Search for the cell housing the specified text and yield its (X, Y) center coordinate. 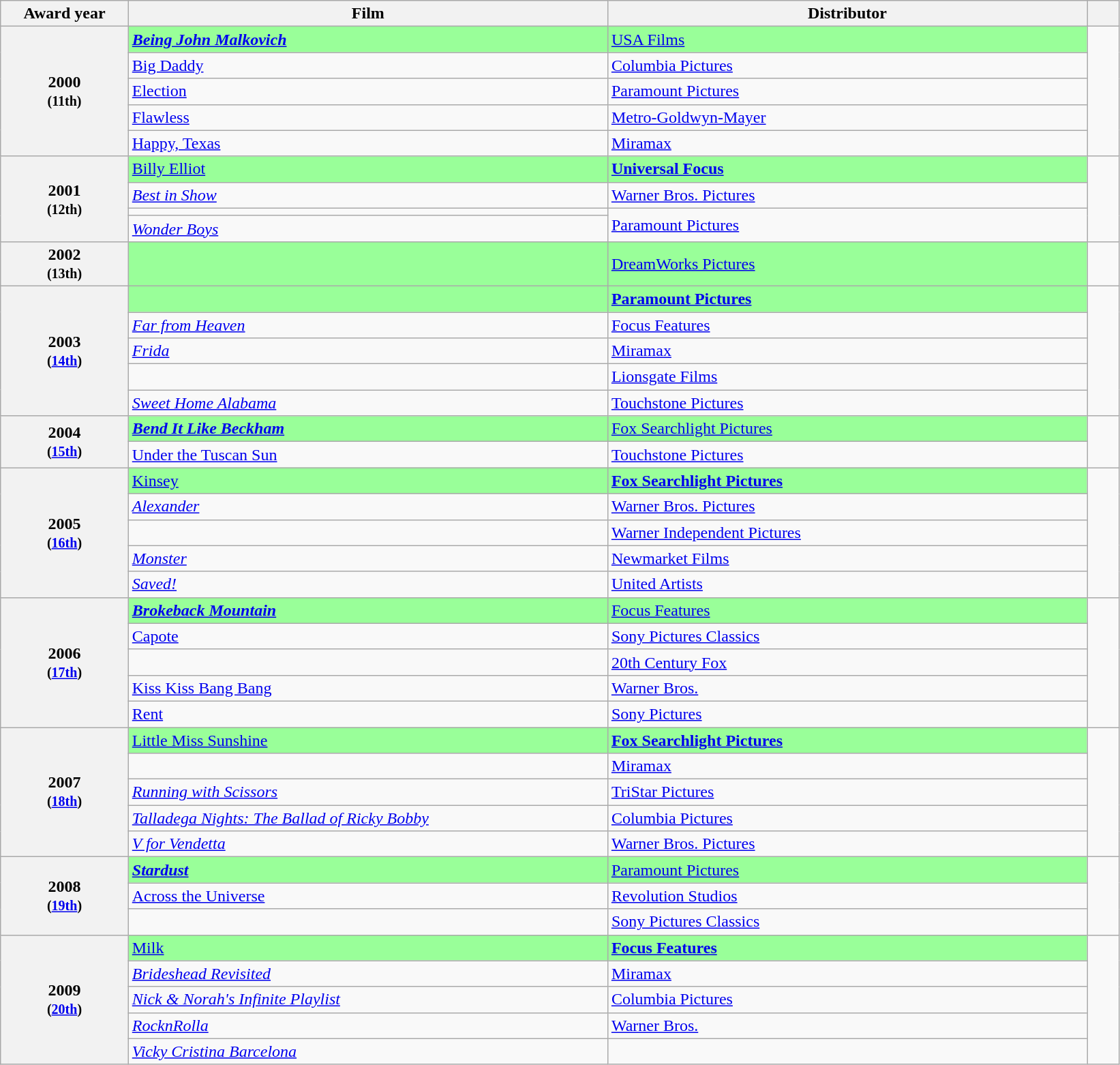
2009(20th) (65, 1000)
Monster (368, 558)
Bend It Like Beckham (368, 429)
TriStar Pictures (847, 792)
Saved! (368, 584)
2004(15th) (65, 442)
Happy, Texas (368, 143)
Universal Focus (847, 169)
Under the Tuscan Sun (368, 455)
2000(11th) (65, 91)
Frida (368, 351)
Across the Universe (368, 896)
RocknRolla (368, 1025)
2003(14th) (65, 350)
United Artists (847, 584)
DreamWorks Pictures (847, 263)
Best in Show (368, 195)
Big Daddy (368, 65)
2001(12th) (65, 199)
Vicky Cristina Barcelona (368, 1051)
Metro-Goldwyn-Mayer (847, 117)
Being John Malkovich (368, 40)
Flawless (368, 117)
Talladega Nights: The Ballad of Ricky Bobby (368, 818)
Award year (65, 14)
Kiss Kiss Bang Bang (368, 688)
Sweet Home Alabama (368, 403)
Lionsgate Films (847, 377)
USA Films (847, 40)
Little Miss Sunshine (368, 740)
Rent (368, 714)
Distributor (847, 14)
Film (368, 14)
Far from Heaven (368, 325)
Wonder Boys (368, 228)
Kinsey (368, 481)
Billy Elliot (368, 169)
Brideshead Revisited (368, 974)
Alexander (368, 507)
Warner Independent Pictures (847, 532)
Milk (368, 948)
Election (368, 91)
Brokeback Mountain (368, 610)
2002(13th) (65, 263)
Capote (368, 636)
Newmarket Films (847, 558)
20th Century Fox (847, 662)
Running with Scissors (368, 792)
2007(18th) (65, 792)
V for Vendetta (368, 844)
Sony Pictures (847, 714)
2008(19th) (65, 896)
2006(17th) (65, 662)
2005(16th) (65, 532)
Nick & Norah's Infinite Playlist (368, 1000)
Stardust (368, 870)
Revolution Studios (847, 896)
